Return the [x, y] coordinate for the center point of the cell that contains the specified text.  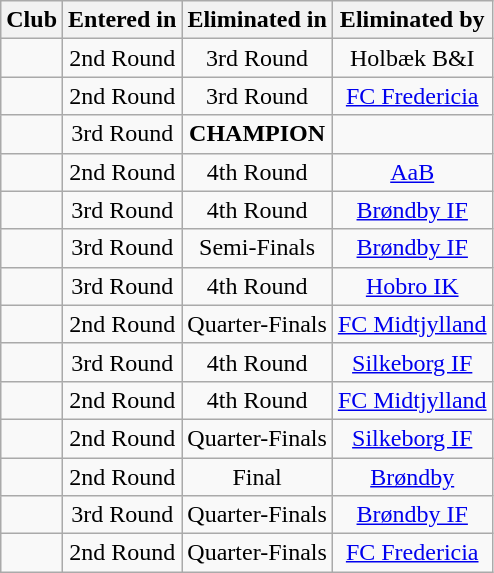
Brøndby [412, 477]
Eliminated by [412, 20]
Hobro IK [412, 286]
Holbæk B&I [412, 58]
CHAMPION [258, 134]
AaB [412, 172]
Eliminated in [258, 20]
Final [258, 477]
Semi-Finals [258, 248]
Entered in [122, 20]
Club [32, 20]
